Extract the [x, y] coordinate from the center of the cell holding the provided text.  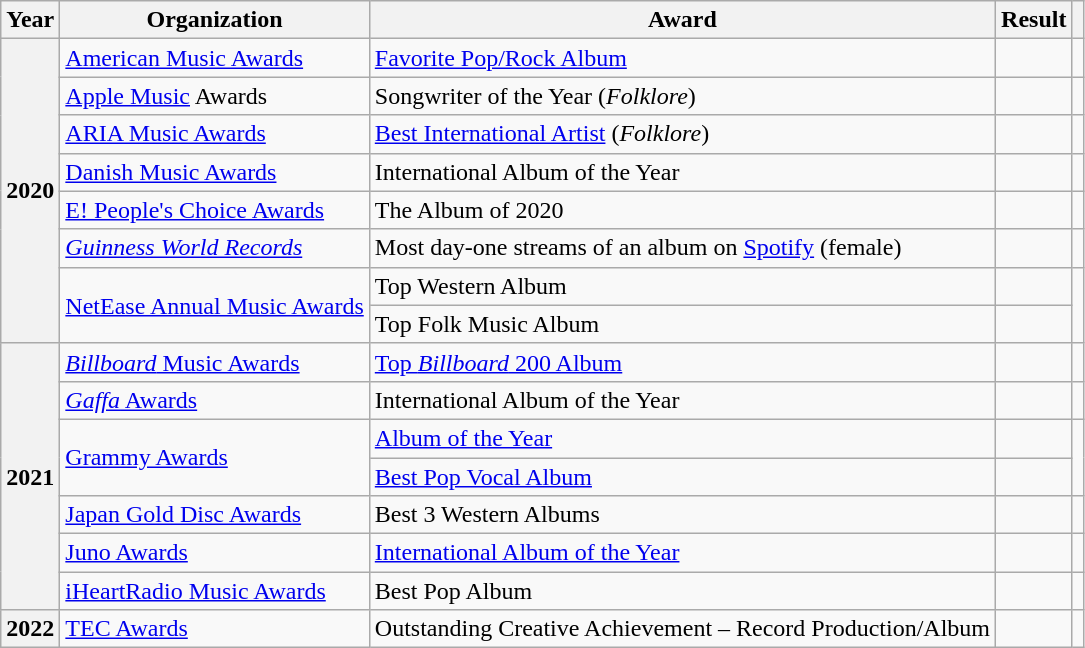
Award [682, 20]
ARIA Music Awards [214, 134]
Top Western Album [682, 286]
NetEase Annual Music Awards [214, 305]
Outstanding Creative Achievement – Record Production/Album [682, 629]
Songwriter of the Year (Folklore) [682, 96]
Best 3 Western Albums [682, 515]
Best Pop Vocal Album [682, 477]
Top Billboard 200 Album [682, 362]
iHeartRadio Music Awards [214, 591]
Most day-one streams of an album on Spotify (female) [682, 248]
American Music Awards [214, 58]
Best Pop Album [682, 591]
Japan Gold Disc Awards [214, 515]
Favorite Pop/Rock Album [682, 58]
The Album of 2020 [682, 210]
Guinness World Records [214, 248]
Apple Music Awards [214, 96]
Juno Awards [214, 553]
Billboard Music Awards [214, 362]
2022 [30, 629]
Grammy Awards [214, 457]
Organization [214, 20]
Result [1034, 20]
Album of the Year [682, 438]
Danish Music Awards [214, 172]
Top Folk Music Album [682, 324]
Best International Artist (Folklore) [682, 134]
TEC Awards [214, 629]
2021 [30, 476]
2020 [30, 191]
Year [30, 20]
Gaffa Awards [214, 400]
E! People's Choice Awards [214, 210]
